Provide the [x, y] coordinate of the cell's center where the given text is located.  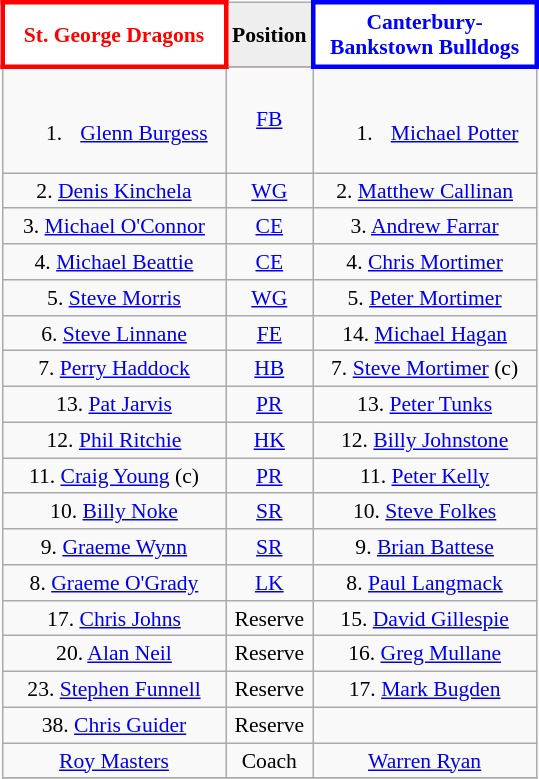
FB [270, 120]
LK [270, 583]
6. Steve Linnane [114, 333]
5. Peter Mortimer [424, 298]
13. Pat Jarvis [114, 405]
12. Billy Johnstone [424, 440]
Glenn Burgess [114, 120]
4. Chris Mortimer [424, 262]
3. Andrew Farrar [424, 226]
9. Brian Battese [424, 547]
4. Michael Beattie [114, 262]
8. Graeme O'Grady [114, 583]
17. Mark Bugden [424, 690]
HB [270, 369]
10. Billy Noke [114, 511]
12. Phil Ritchie [114, 440]
11. Craig Young (c) [114, 476]
17. Chris Johns [114, 618]
9. Graeme Wynn [114, 547]
11. Peter Kelly [424, 476]
13. Peter Tunks [424, 405]
Position [270, 35]
Warren Ryan [424, 761]
7. Steve Mortimer (c) [424, 369]
20. Alan Neil [114, 654]
7. Perry Haddock [114, 369]
8. Paul Langmack [424, 583]
23. Stephen Funnell [114, 690]
3. Michael O'Connor [114, 226]
HK [270, 440]
2. Matthew Callinan [424, 191]
15. David Gillespie [424, 618]
St. George Dragons [114, 35]
Canterbury-Bankstown Bulldogs [424, 35]
16. Greg Mullane [424, 654]
38. Chris Guider [114, 725]
FE [270, 333]
10. Steve Folkes [424, 511]
Michael Potter [424, 120]
14. Michael Hagan [424, 333]
Coach [270, 761]
Roy Masters [114, 761]
5. Steve Morris [114, 298]
2. Denis Kinchela [114, 191]
